From the cell containing the given text, extract its center point as [X, Y] coordinate. 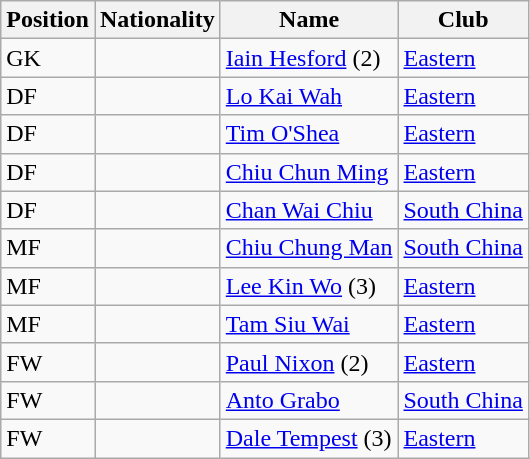
Lee Kin Wo (3) [309, 286]
Chiu Chung Man [309, 248]
GK [48, 58]
Anto Grabo [309, 400]
Name [309, 20]
Club [463, 20]
Chan Wai Chiu [309, 210]
Paul Nixon (2) [309, 362]
Position [48, 20]
Chiu Chun Ming [309, 172]
Tim O'Shea [309, 134]
Dale Tempest (3) [309, 438]
Nationality [157, 20]
Tam Siu Wai [309, 324]
Iain Hesford (2) [309, 58]
Lo Kai Wah [309, 96]
